Detect which cell encompasses the target text, then output its (x, y) center coordinate. 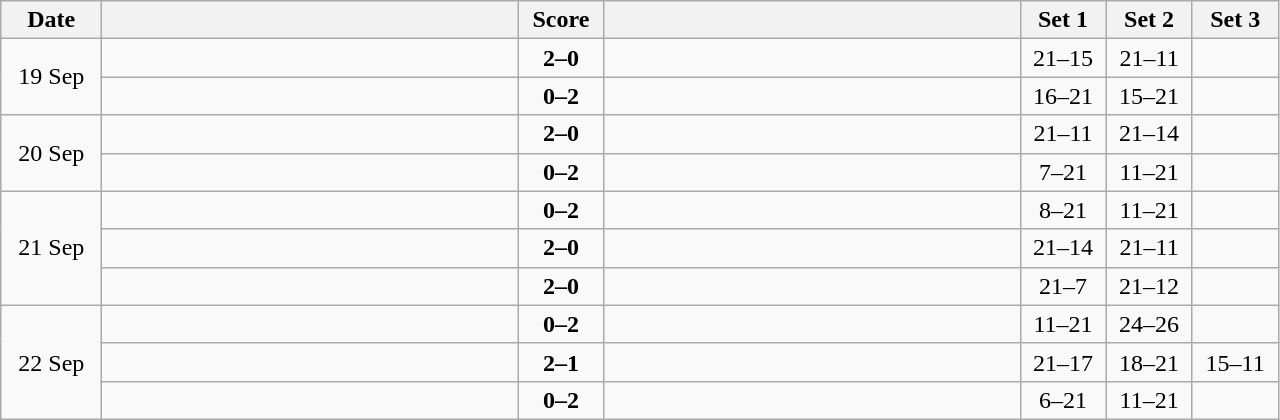
2–1 (561, 362)
Date (52, 20)
24–26 (1149, 324)
7–21 (1063, 172)
16–21 (1063, 96)
21–7 (1063, 286)
19 Sep (52, 77)
8–21 (1063, 210)
Set 3 (1235, 20)
Set 1 (1063, 20)
6–21 (1063, 400)
20 Sep (52, 153)
21–15 (1063, 58)
Set 2 (1149, 20)
Score (561, 20)
21 Sep (52, 248)
15–21 (1149, 96)
21–17 (1063, 362)
15–11 (1235, 362)
18–21 (1149, 362)
21–12 (1149, 286)
22 Sep (52, 362)
